Return [x, y] of the center of cell containing provided text 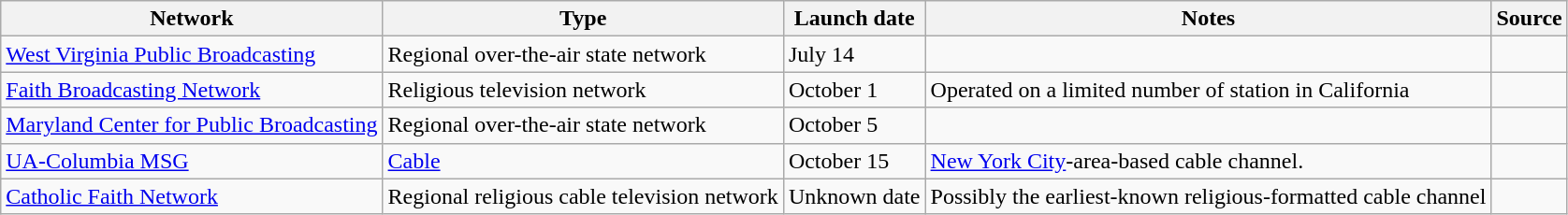
October 5 [854, 125]
Faith Broadcasting Network [192, 90]
Source [1529, 19]
Notes [1209, 19]
Type [583, 19]
Maryland Center for Public Broadcasting [192, 125]
Operated on a limited number of station in California [1209, 90]
Unknown date [854, 196]
New York City-area-based cable channel. [1209, 161]
Launch date [854, 19]
Religious television network [583, 90]
October 1 [854, 90]
Regional religious cable television network [583, 196]
October 15 [854, 161]
West Virginia Public Broadcasting [192, 54]
Catholic Faith Network [192, 196]
July 14 [854, 54]
Cable [583, 161]
Possibly the earliest-known religious-formatted cable channel [1209, 196]
UA-Columbia MSG [192, 161]
Network [192, 19]
